Pinpoint the cell where the given text exists, returning its [x, y] midpoint coordinate. 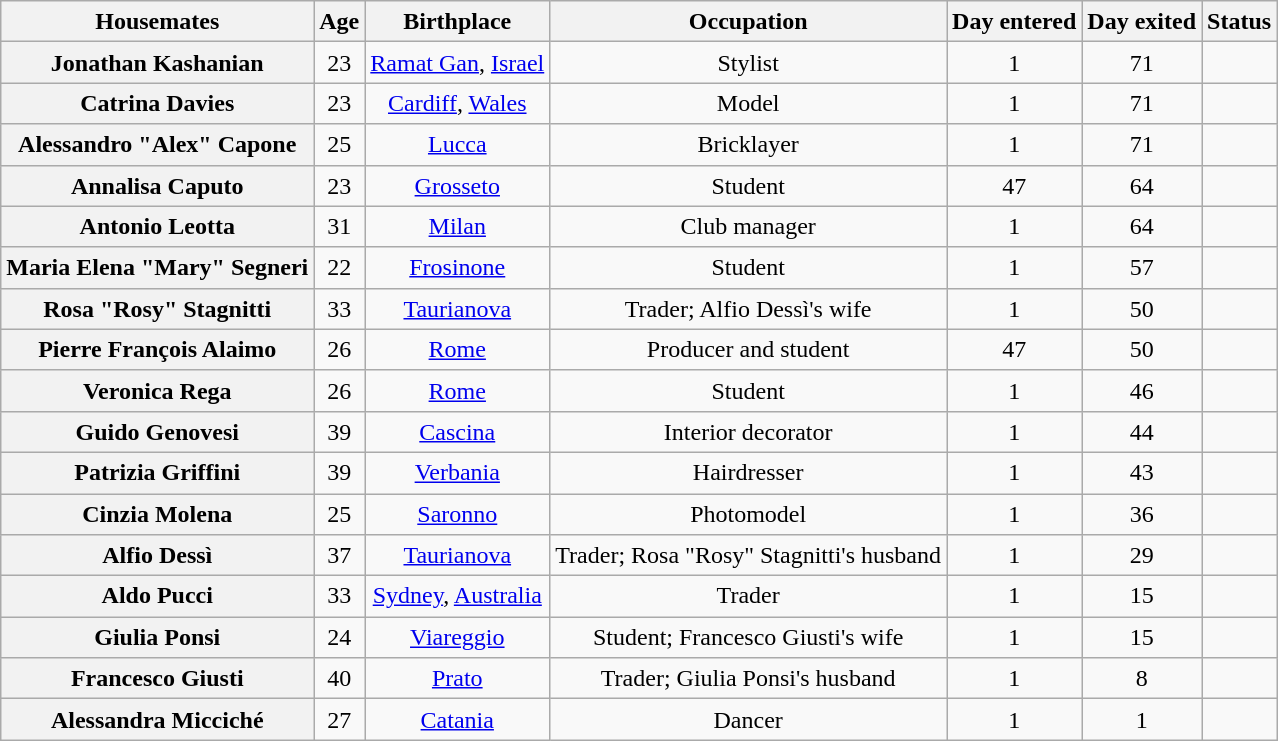
Alessandra Micciché [158, 720]
Producer and student [748, 350]
Status [1240, 22]
Bricklayer [748, 144]
Francesco Giusti [158, 678]
Club manager [748, 226]
Milan [458, 226]
Patrizia Griffini [158, 472]
57 [1142, 268]
Prato [458, 678]
8 [1142, 678]
Annalisa Caputo [158, 186]
Antonio Leotta [158, 226]
Catrina Davies [158, 104]
36 [1142, 514]
Trader; Alfio Dessì's wife [748, 308]
31 [340, 226]
Giulia Ponsi [158, 638]
Cascina [458, 432]
Hairdresser [748, 472]
Sydney, Australia [458, 596]
Occupation [748, 22]
Day exited [1142, 22]
Guido Genovesi [158, 432]
Model [748, 104]
Veronica Rega [158, 390]
Jonathan Kashanian [158, 62]
43 [1142, 472]
24 [340, 638]
Cardiff, Wales [458, 104]
Birthplace [458, 22]
Lucca [458, 144]
29 [1142, 556]
Age [340, 22]
27 [340, 720]
46 [1142, 390]
22 [340, 268]
Saronno [458, 514]
Grosseto [458, 186]
Viareggio [458, 638]
Trader [748, 596]
Aldo Pucci [158, 596]
Photomodel [748, 514]
Verbania [458, 472]
Maria Elena "Mary" Segneri [158, 268]
Housemates [158, 22]
Trader; Rosa "Rosy" Stagnitti's husband [748, 556]
Alessandro "Alex" Capone [158, 144]
Student; Francesco Giusti's wife [748, 638]
37 [340, 556]
Stylist [748, 62]
Alfio Dessì [158, 556]
Pierre François Alaimo [158, 350]
44 [1142, 432]
Interior decorator [748, 432]
Dancer [748, 720]
Trader; Giulia Ponsi's husband [748, 678]
Catania [458, 720]
Frosinone [458, 268]
Ramat Gan, Israel [458, 62]
40 [340, 678]
Day entered [1014, 22]
Cinzia Molena [158, 514]
Rosa "Rosy" Stagnitti [158, 308]
